Capture the cell that displays the provided text and extract its [x, y] central coordinate. 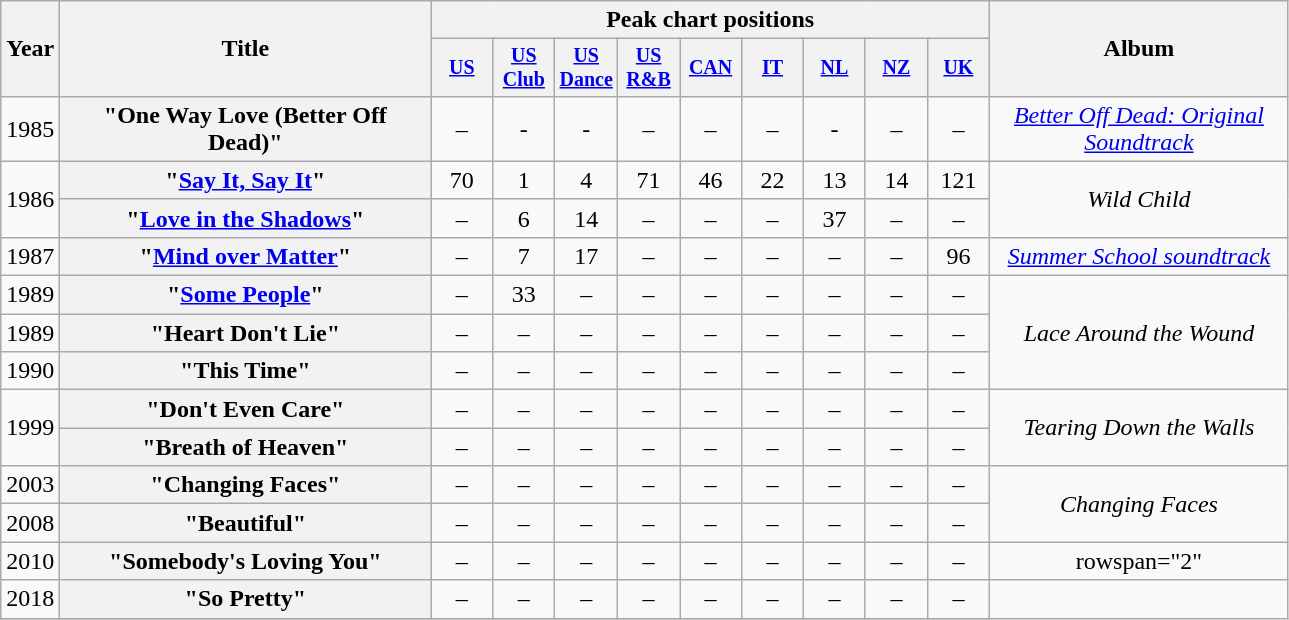
US Club [524, 68]
US Dance [586, 68]
4 [586, 180]
Changing Faces [1138, 504]
Album [1138, 49]
"So Pretty" [246, 599]
1985 [30, 128]
6 [524, 218]
70 [462, 180]
"Don't Even Care" [246, 409]
Tearing Down the Walls [1138, 428]
2018 [30, 599]
"Somebody's Loving You" [246, 561]
96 [958, 256]
US [462, 68]
1987 [30, 256]
"Breath of Heaven" [246, 447]
33 [524, 295]
UK [958, 68]
"Mind over Matter" [246, 256]
1990 [30, 371]
CAN [711, 68]
2003 [30, 485]
Year [30, 49]
Lace Around the Wound [1138, 333]
"Some People" [246, 295]
"Say It, Say It" [246, 180]
1986 [30, 199]
NL [835, 68]
"Beautiful" [246, 523]
71 [649, 180]
17 [586, 256]
"Heart Don't Lie" [246, 333]
7 [524, 256]
121 [958, 180]
13 [835, 180]
"This Time" [246, 371]
37 [835, 218]
Peak chart positions [710, 20]
22 [773, 180]
"Love in the Shadows" [246, 218]
IT [773, 68]
rowspan="2" [1138, 561]
"One Way Love (Better Off Dead)" [246, 128]
Title [246, 49]
"Changing Faces" [246, 485]
1 [524, 180]
46 [711, 180]
NZ [896, 68]
2008 [30, 523]
Better Off Dead: Original Soundtrack [1138, 128]
2010 [30, 561]
1999 [30, 428]
US R&B [649, 68]
Summer School soundtrack [1138, 256]
Wild Child [1138, 199]
